Return the [x, y] coordinate for the center point of the cell that contains the specified text.  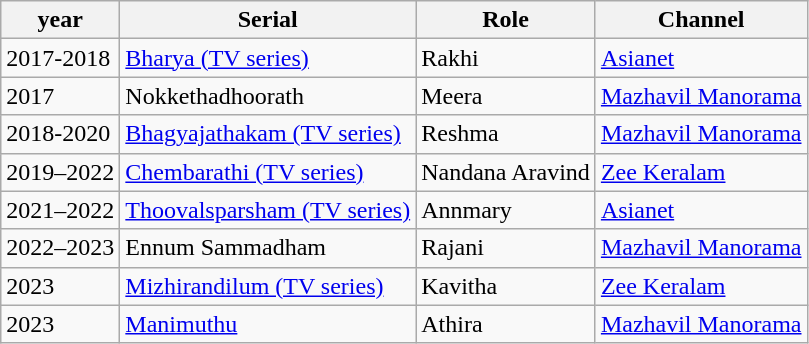
Meera [506, 96]
2017-2018 [60, 58]
Nokkethadhoorath [268, 96]
Rajani [506, 248]
Mizhirandilum (TV series) [268, 286]
Nandana Aravind [506, 172]
2019–2022 [60, 172]
Manimuthu [268, 324]
Rakhi [506, 58]
Annmary [506, 210]
Reshma [506, 134]
Serial [268, 20]
Role [506, 20]
2021–2022 [60, 210]
Chembarathi (TV series) [268, 172]
year [60, 20]
Channel [701, 20]
Bhagyajathakam (TV series) [268, 134]
2018-2020 [60, 134]
2017 [60, 96]
Thoovalsparsham (TV series) [268, 210]
Bharya (TV series) [268, 58]
Ennum Sammadham [268, 248]
Athira [506, 324]
Kavitha [506, 286]
2022–2023 [60, 248]
